Identify which cell holds the provided text, then report its (X, Y) central coordinate. 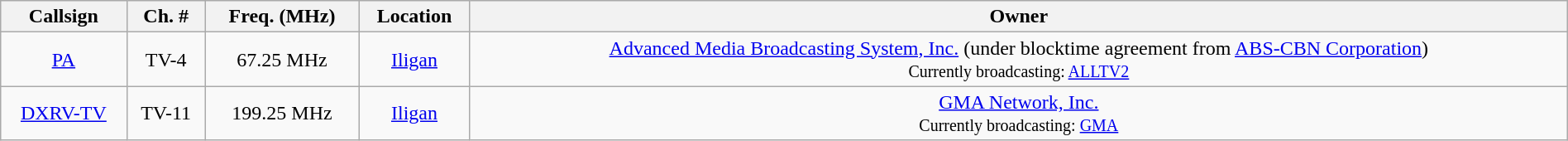
Advanced Media Broadcasting System, Inc. (under blocktime agreement from ABS-CBN Corporation)Currently broadcasting: ALLTV2 (1019, 60)
PA (64, 60)
GMA Network, Inc.Currently broadcasting: GMA (1019, 113)
TV-4 (165, 60)
TV-11 (165, 113)
Callsign (64, 17)
Freq. (MHz) (281, 17)
Owner (1019, 17)
DXRV-TV (64, 113)
67.25 MHz (281, 60)
Ch. # (165, 17)
199.25 MHz (281, 113)
Location (415, 17)
